Locate the cell with the specified text and output its [X, Y] center coordinate. 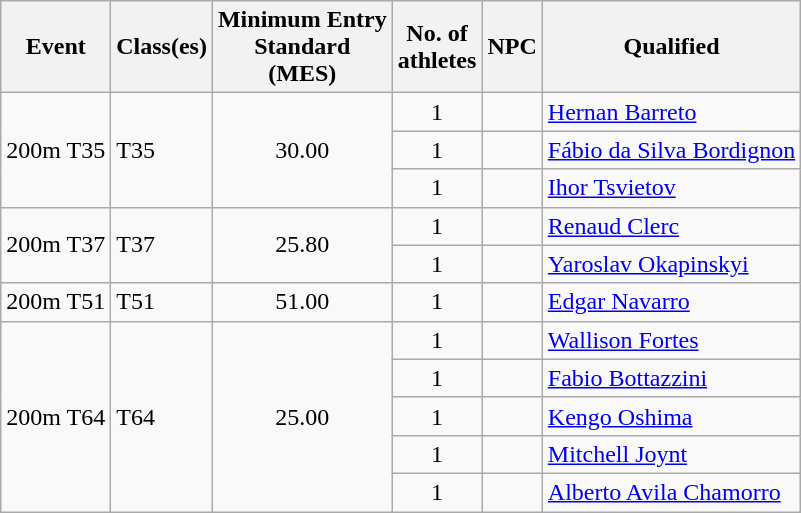
200m T35 [56, 150]
30.00 [302, 150]
Wallison Fortes [671, 340]
25.80 [302, 245]
Qualified [671, 47]
Event [56, 47]
T51 [162, 302]
Edgar Navarro [671, 302]
Mitchell Joynt [671, 454]
Minimum EntryStandard(MES) [302, 47]
Fabio Bottazzini [671, 378]
200m T51 [56, 302]
Class(es) [162, 47]
T35 [162, 150]
T64 [162, 416]
200m T64 [56, 416]
NPC [512, 47]
Hernan Barreto [671, 112]
Fábio da Silva Bordignon [671, 150]
Renaud Clerc [671, 226]
Ihor Tsvietov [671, 188]
Yaroslav Okapinskyi [671, 264]
Alberto Avila Chamorro [671, 492]
51.00 [302, 302]
No. ofathletes [437, 47]
Kengo Oshima [671, 416]
T37 [162, 245]
200m T37 [56, 245]
25.00 [302, 416]
